Return [X, Y] of the center of cell containing provided text 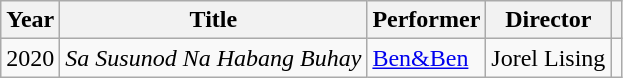
2020 [30, 58]
Director [548, 20]
Ben&Ben [426, 58]
Sa Susunod Na Habang Buhay [214, 58]
Year [30, 20]
Title [214, 20]
Performer [426, 20]
Jorel Lising [548, 58]
